Pinpoint the cell where the given text exists, returning its [x, y] midpoint coordinate. 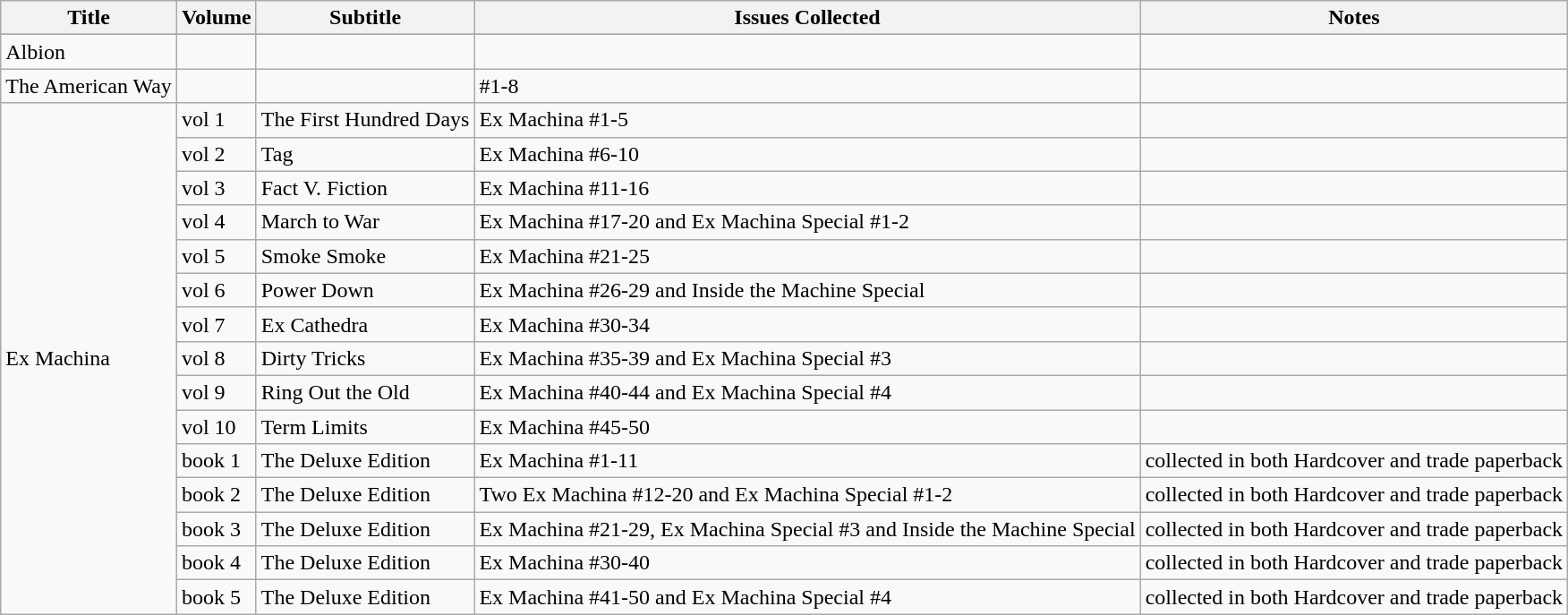
March to War [365, 222]
Ex Machina #30-34 [807, 324]
vol 9 [217, 392]
book 2 [217, 495]
Smoke Smoke [365, 256]
Ex Machina #26-29 and Inside the Machine Special [807, 290]
Ring Out the Old [365, 392]
Ex Machina #41-50 and Ex Machina Special #4 [807, 597]
vol 2 [217, 154]
Ex Machina [89, 358]
Subtitle [365, 18]
vol 10 [217, 427]
Ex Machina #21-29, Ex Machina Special #3 and Inside the Machine Special [807, 529]
Ex Machina #21-25 [807, 256]
Term Limits [365, 427]
Ex Machina #45-50 [807, 427]
#1-8 [807, 86]
The American Way [89, 86]
Ex Machina #1-11 [807, 461]
vol 4 [217, 222]
Ex Machina #6-10 [807, 154]
Ex Machina #17-20 and Ex Machina Special #1-2 [807, 222]
Volume [217, 18]
Ex Machina #35-39 and Ex Machina Special #3 [807, 358]
Dirty Tricks [365, 358]
Ex Machina #1-5 [807, 120]
Ex Cathedra [365, 324]
book 3 [217, 529]
vol 6 [217, 290]
vol 3 [217, 188]
Notes [1354, 18]
The First Hundred Days [365, 120]
Ex Machina #11-16 [807, 188]
Two Ex Machina #12-20 and Ex Machina Special #1-2 [807, 495]
book 4 [217, 563]
book 1 [217, 461]
vol 5 [217, 256]
Fact V. Fiction [365, 188]
Power Down [365, 290]
Issues Collected [807, 18]
Ex Machina #30-40 [807, 563]
Title [89, 18]
vol 1 [217, 120]
book 5 [217, 597]
Albion [89, 52]
vol 7 [217, 324]
Tag [365, 154]
Ex Machina #40-44 and Ex Machina Special #4 [807, 392]
vol 8 [217, 358]
